Determine the [x, y] coordinate at the center of the cell enclosing the given text.  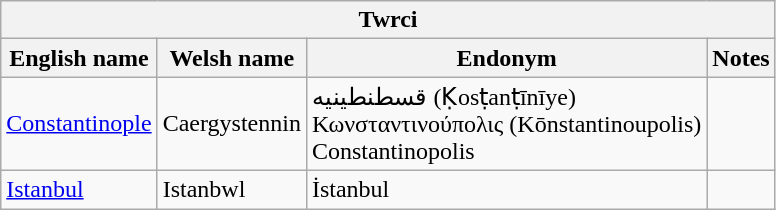
قسطنطينيه (Ḳosṭanṭīnīye)Κωνσταντινούπολις (Kōnstantinoupolis)Constantinopolis [506, 124]
Caergystennin [232, 124]
English name [79, 58]
İstanbul [506, 189]
Endonym [506, 58]
Istanbul [79, 189]
Welsh name [232, 58]
Notes [741, 58]
Twrci [388, 20]
Constantinople [79, 124]
Istanbwl [232, 189]
